Find where the given text appears and provide that cell's center as (x, y) coordinate. 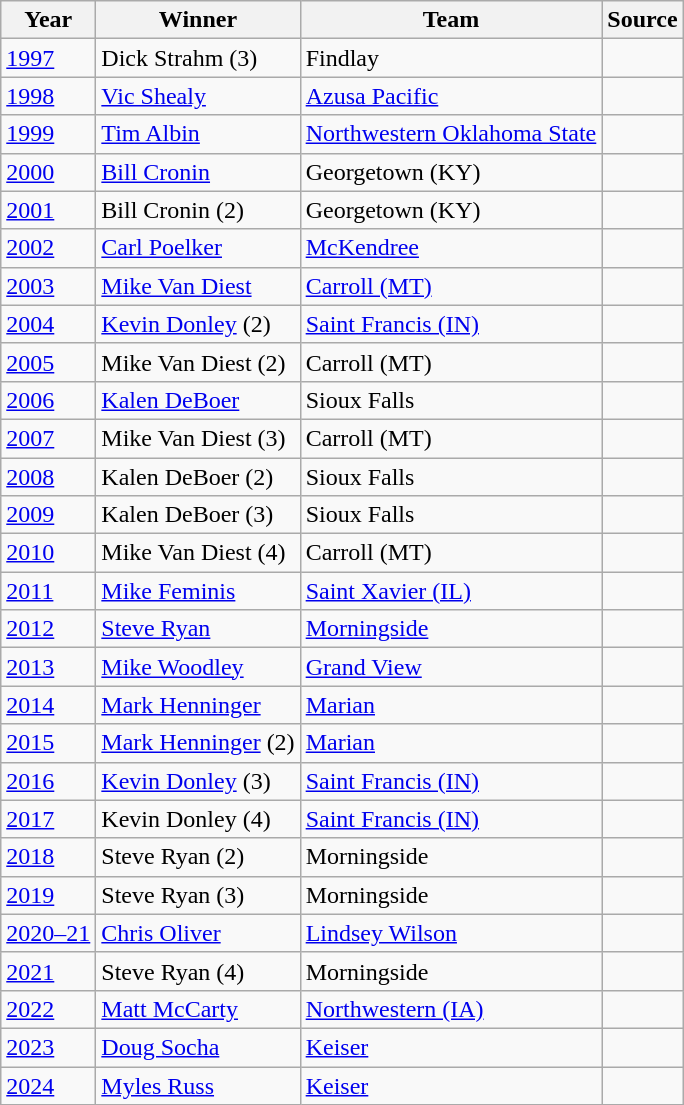
Dick Strahm (3) (198, 58)
Bill Cronin (2) (198, 210)
Myles Russ (198, 1085)
1998 (48, 96)
Steve Ryan (3) (198, 895)
Steve Ryan (2) (198, 857)
Saint Xavier (IL) (451, 591)
2004 (48, 324)
2021 (48, 971)
Source (642, 20)
Grand View (451, 667)
Mike Van Diest (198, 286)
Kevin Donley (4) (198, 819)
Kevin Donley (3) (198, 781)
2017 (48, 819)
Vic Shealy (198, 96)
Lindsey Wilson (451, 933)
2007 (48, 438)
2020–21 (48, 933)
Chris Oliver (198, 933)
Findlay (451, 58)
2008 (48, 477)
Northwestern Oklahoma State (451, 134)
Kalen DeBoer (3) (198, 515)
Kalen DeBoer (2) (198, 477)
2023 (48, 1047)
Tim Albin (198, 134)
2012 (48, 629)
Mike Van Diest (4) (198, 553)
2001 (48, 210)
Azusa Pacific (451, 96)
2022 (48, 1009)
2019 (48, 895)
2013 (48, 667)
Matt McCarty (198, 1009)
Carl Poelker (198, 248)
2016 (48, 781)
Mark Henninger (198, 705)
2006 (48, 400)
Steve Ryan (198, 629)
Mike Feminis (198, 591)
McKendree (451, 248)
Kalen DeBoer (198, 400)
Mark Henninger (2) (198, 743)
Kevin Donley (2) (198, 324)
2009 (48, 515)
2018 (48, 857)
Mike Woodley (198, 667)
2005 (48, 362)
Doug Socha (198, 1047)
Steve Ryan (4) (198, 971)
Team (451, 20)
Winner (198, 20)
Northwestern (IA) (451, 1009)
Mike Van Diest (2) (198, 362)
1999 (48, 134)
1997 (48, 58)
2000 (48, 172)
2011 (48, 591)
2003 (48, 286)
Bill Cronin (198, 172)
Mike Van Diest (3) (198, 438)
2014 (48, 705)
Year (48, 20)
2015 (48, 743)
2010 (48, 553)
2002 (48, 248)
2024 (48, 1085)
